Capture the cell that displays the provided text and extract its [x, y] central coordinate. 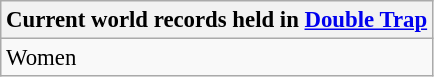
Current world records held in Double Trap [217, 20]
Women [217, 58]
